Identify which cell holds the provided text, then report its (X, Y) central coordinate. 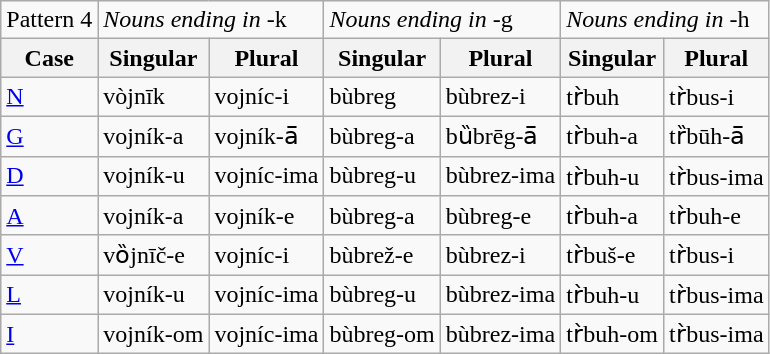
L (50, 295)
tr̀buh-e (717, 216)
Nouns ending in -k (211, 20)
bȕbrēg-ā̄ (500, 136)
A (50, 216)
bùbreg-om (382, 334)
vojník-ā̄ (266, 136)
vȍjnīč-e (154, 255)
tȑbūh-ā̄ (717, 136)
I (50, 334)
Pattern 4 (50, 20)
vojník-om (154, 334)
tr̀buš-e (612, 255)
tr̀buh-om (612, 334)
vòjnīk (154, 97)
bùbreg-e (500, 216)
vojník-e (266, 216)
Case (50, 58)
V (50, 255)
Nouns ending in -g (442, 20)
tr̀buh (612, 97)
G (50, 136)
bùbrež-e (382, 255)
D (50, 176)
bùbreg (382, 97)
Nouns ending in -h (665, 20)
N (50, 97)
